Output the [X, Y] coordinate of the center of the cell containing the given text.  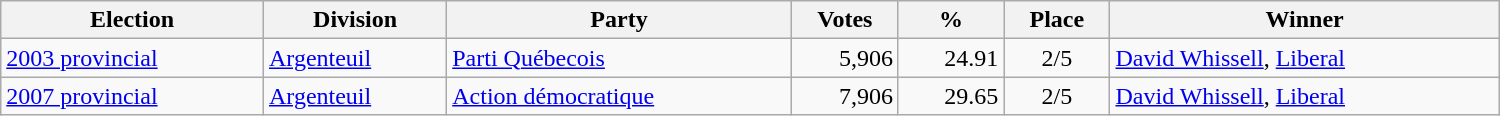
Parti Québecois [620, 58]
2003 provincial [132, 58]
2007 provincial [132, 96]
Winner [1304, 20]
% [950, 20]
Action démocratique [620, 96]
29.65 [950, 96]
Division [354, 20]
Place [1057, 20]
Election [132, 20]
5,906 [844, 58]
7,906 [844, 96]
24.91 [950, 58]
Votes [844, 20]
Party [620, 20]
